Output the (x, y) coordinate of the center of the cell containing the given text.  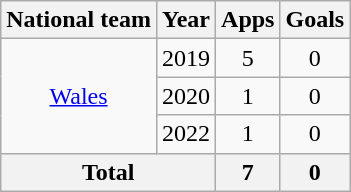
Goals (315, 20)
2022 (186, 134)
Wales (79, 96)
7 (248, 172)
Year (186, 20)
2019 (186, 58)
Apps (248, 20)
5 (248, 58)
National team (79, 20)
Total (108, 172)
2020 (186, 96)
